Pinpoint the cell where the given text exists, returning its (x, y) midpoint coordinate. 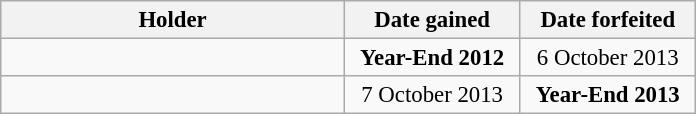
6 October 2013 (608, 58)
Year-End 2012 (432, 58)
Date forfeited (608, 20)
Year-End 2013 (608, 95)
Date gained (432, 20)
Holder (173, 20)
7 October 2013 (432, 95)
